Search for the cell housing the specified text and yield its (x, y) center coordinate. 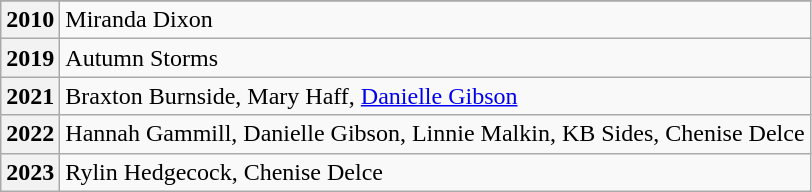
Autumn Storms (435, 58)
2023 (30, 172)
2022 (30, 134)
Miranda Dixon (435, 20)
Braxton Burnside, Mary Haff, Danielle Gibson (435, 96)
2019 (30, 58)
Hannah Gammill, Danielle Gibson, Linnie Malkin, KB Sides, Chenise Delce (435, 134)
Rylin Hedgecock, Chenise Delce (435, 172)
2010 (30, 20)
2021 (30, 96)
